Scan for the cell matching the given text and deliver its (x, y) coordinate at center. 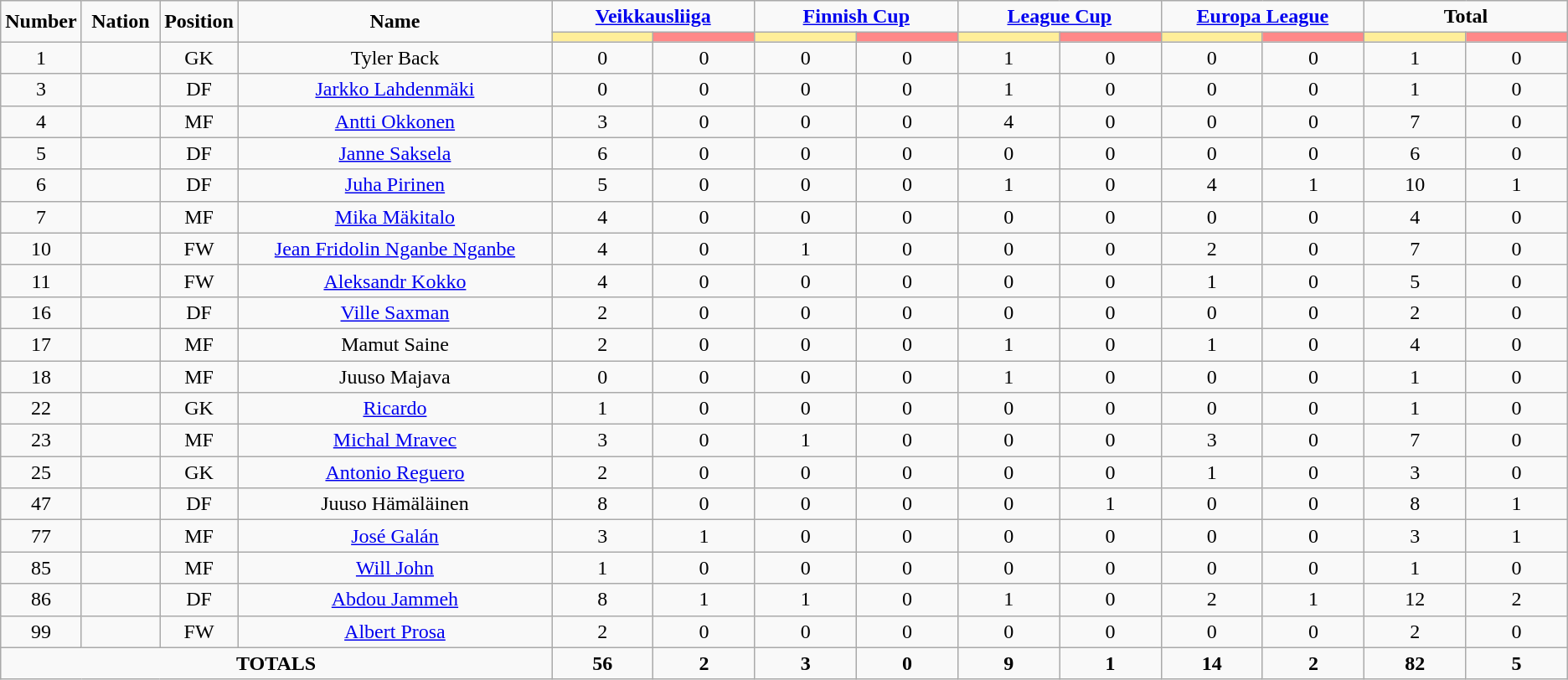
Jarkko Lahdenmäki (395, 90)
Michal Mravec (395, 440)
Juuso Hämäläinen (395, 504)
Janne Saksela (395, 153)
Juuso Majava (395, 376)
77 (41, 536)
17 (41, 344)
56 (601, 663)
23 (41, 440)
Ricardo (395, 409)
47 (41, 504)
Ville Saxman (395, 312)
11 (41, 281)
14 (1211, 663)
Name (395, 22)
Abdou Jammeh (395, 600)
16 (41, 312)
Mika Mäkitalo (395, 217)
Nation (121, 22)
18 (41, 376)
Jean Fridolin Nganbe Nganbe (395, 249)
Antti Okkonen (395, 121)
Finnish Cup (856, 17)
José Galán (395, 536)
Will John (395, 568)
Tyler Back (395, 58)
12 (1416, 600)
Mamut Saine (395, 344)
22 (41, 409)
Aleksandr Kokko (395, 281)
99 (41, 631)
9 (1008, 663)
TOTALS (276, 663)
Veikkausliiga (653, 17)
85 (41, 568)
Albert Prosa (395, 631)
Europa League (1263, 17)
86 (41, 600)
Number (41, 22)
Total (1466, 17)
82 (1416, 663)
25 (41, 472)
Antonio Reguero (395, 472)
Position (199, 22)
Juha Pirinen (395, 185)
League Cup (1060, 17)
